Return the [X, Y] coordinate for the center point of the cell that contains the specified text.  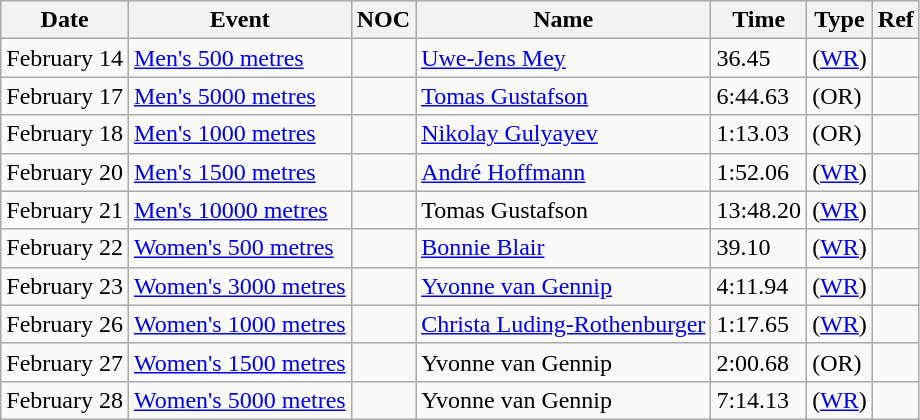
39.10 [759, 248]
February 17 [65, 96]
February 18 [65, 134]
André Hoffmann [564, 172]
Uwe-Jens Mey [564, 58]
Men's 1500 metres [240, 172]
Women's 5000 metres [240, 400]
1:13.03 [759, 134]
6:44.63 [759, 96]
February 28 [65, 400]
Men's 1000 metres [240, 134]
February 27 [65, 362]
Women's 3000 metres [240, 286]
February 21 [65, 210]
1:17.65 [759, 324]
Christa Luding-Rothenburger [564, 324]
13:48.20 [759, 210]
February 22 [65, 248]
Women's 500 metres [240, 248]
Bonnie Blair [564, 248]
36.45 [759, 58]
2:00.68 [759, 362]
Type [840, 20]
Men's 5000 metres [240, 96]
Name [564, 20]
NOC [383, 20]
February 20 [65, 172]
Nikolay Gulyayev [564, 134]
Ref [896, 20]
Men's 500 metres [240, 58]
February 23 [65, 286]
Event [240, 20]
7:14.13 [759, 400]
Time [759, 20]
4:11.94 [759, 286]
Women's 1000 metres [240, 324]
February 26 [65, 324]
Men's 10000 metres [240, 210]
February 14 [65, 58]
1:52.06 [759, 172]
Date [65, 20]
Women's 1500 metres [240, 362]
